Scan for the cell matching the given text and deliver its (x, y) coordinate at center. 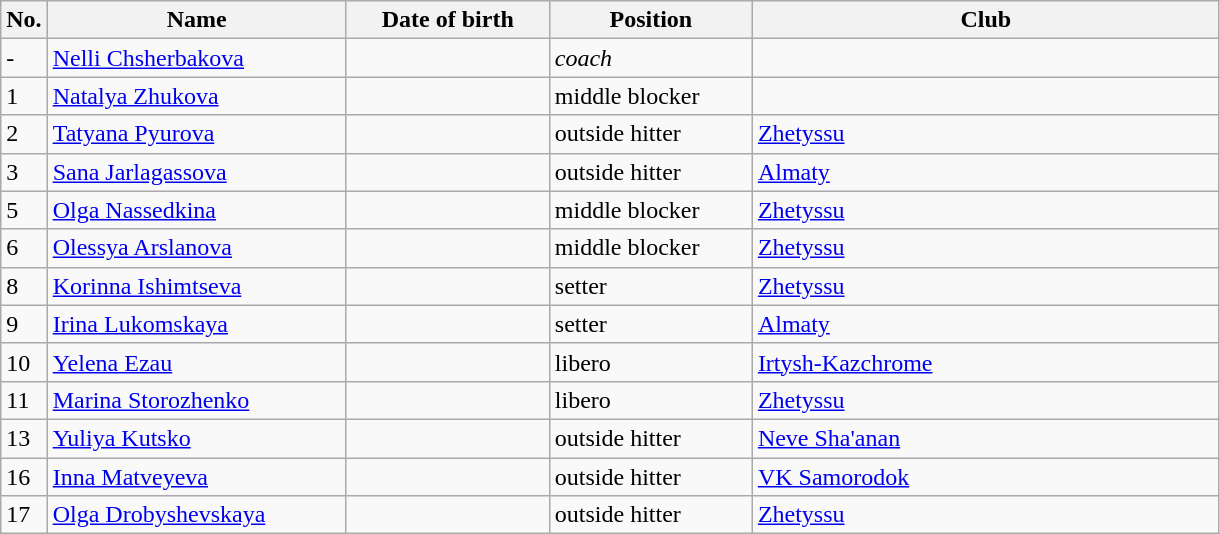
Yelena Ezau (196, 362)
Nelli Chsherbakova (196, 58)
VK Samorodok (986, 477)
10 (24, 362)
Irtysh-Kazchrome (986, 362)
Tatyana Pyurova (196, 134)
Name (196, 20)
Yuliya Kutsko (196, 438)
Date of birth (448, 20)
3 (24, 172)
Olga Drobyshevskaya (196, 515)
13 (24, 438)
Natalya Zhukova (196, 96)
Inna Matveyeva (196, 477)
coach (650, 58)
Neve Sha'anan (986, 438)
Club (986, 20)
No. (24, 20)
Sana Jarlagassova (196, 172)
Irina Lukomskaya (196, 324)
Olga Nassedkina (196, 210)
- (24, 58)
8 (24, 286)
11 (24, 400)
9 (24, 324)
17 (24, 515)
1 (24, 96)
Position (650, 20)
16 (24, 477)
6 (24, 248)
2 (24, 134)
Korinna Ishimtseva (196, 286)
Olessya Arslanova (196, 248)
5 (24, 210)
Marina Storozhenko (196, 400)
